Detect which cell encompasses the target text, then output its [X, Y] center coordinate. 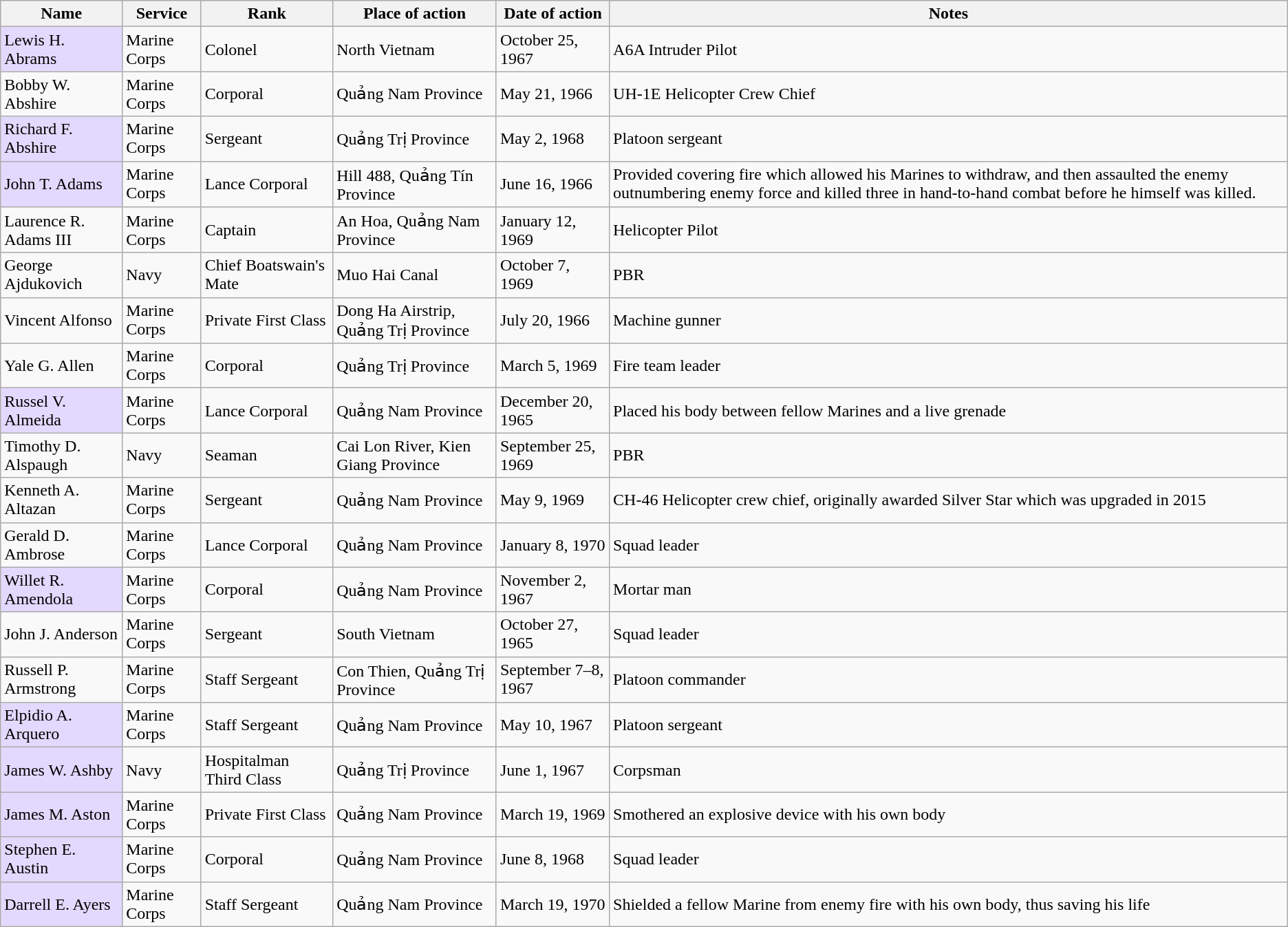
July 20, 1966 [552, 321]
John T. Adams [62, 184]
UH-1E Helicopter Crew Chief [949, 94]
Place of action [415, 14]
Name [62, 14]
Lewis H. Abrams [62, 50]
Vincent Alfonso [62, 321]
May 10, 1967 [552, 725]
Platoon commander [949, 680]
Darrell E. Ayers [62, 904]
Date of action [552, 14]
Hill 488, Quảng Tín Province [415, 184]
June 16, 1966 [552, 184]
Con Thien, Quảng Trị Province [415, 680]
An Hoa, Quảng Nam Province [415, 230]
Placed his body between fellow Marines and a live grenade [949, 410]
Timothy D. Alspaugh [62, 456]
January 8, 1970 [552, 545]
March 19, 1970 [552, 904]
Russell P. Armstrong [62, 680]
Captain [267, 230]
South Vietnam [415, 635]
Bobby W. Abshire [62, 94]
Service [162, 14]
March 5, 1969 [552, 366]
October 7, 1969 [552, 275]
Corpsman [949, 769]
May 9, 1969 [552, 500]
September 25, 1969 [552, 456]
John J. Anderson [62, 635]
June 8, 1968 [552, 859]
North Vietnam [415, 50]
Kenneth A. Altazan [62, 500]
Notes [949, 14]
George Ajdukovich [62, 275]
Colonel [267, 50]
May 2, 1968 [552, 139]
September 7–8, 1967 [552, 680]
Laurence R. Adams III [62, 230]
Smothered an explosive device with his own body [949, 815]
Seaman [267, 456]
Mortar man [949, 589]
Stephen E. Austin [62, 859]
June 1, 1967 [552, 769]
James W. Ashby [62, 769]
Rank [267, 14]
November 2, 1967 [552, 589]
Gerald D. Ambrose [62, 545]
Dong Ha Airstrip, Quảng Trị Province [415, 321]
Elpidio A. Arquero [62, 725]
December 20, 1965 [552, 410]
Yale G. Allen [62, 366]
October 27, 1965 [552, 635]
Chief Boatswain's Mate [267, 275]
January 12, 1969 [552, 230]
CH-46 Helicopter crew chief, originally awarded Silver Star which was upgraded in 2015 [949, 500]
Willet R. Amendola [62, 589]
A6A Intruder Pilot [949, 50]
Cai Lon River, Kien Giang Province [415, 456]
Muo Hai Canal [415, 275]
Fire team leader [949, 366]
October 25, 1967 [552, 50]
Russel V. Almeida [62, 410]
March 19, 1969 [552, 815]
Machine gunner [949, 321]
Helicopter Pilot [949, 230]
James M. Aston [62, 815]
Shielded a fellow Marine from enemy fire with his own body, thus saving his life [949, 904]
Hospitalman Third Class [267, 769]
May 21, 1966 [552, 94]
Richard F. Abshire [62, 139]
